Identify which cell holds the provided text, then report its [X, Y] central coordinate. 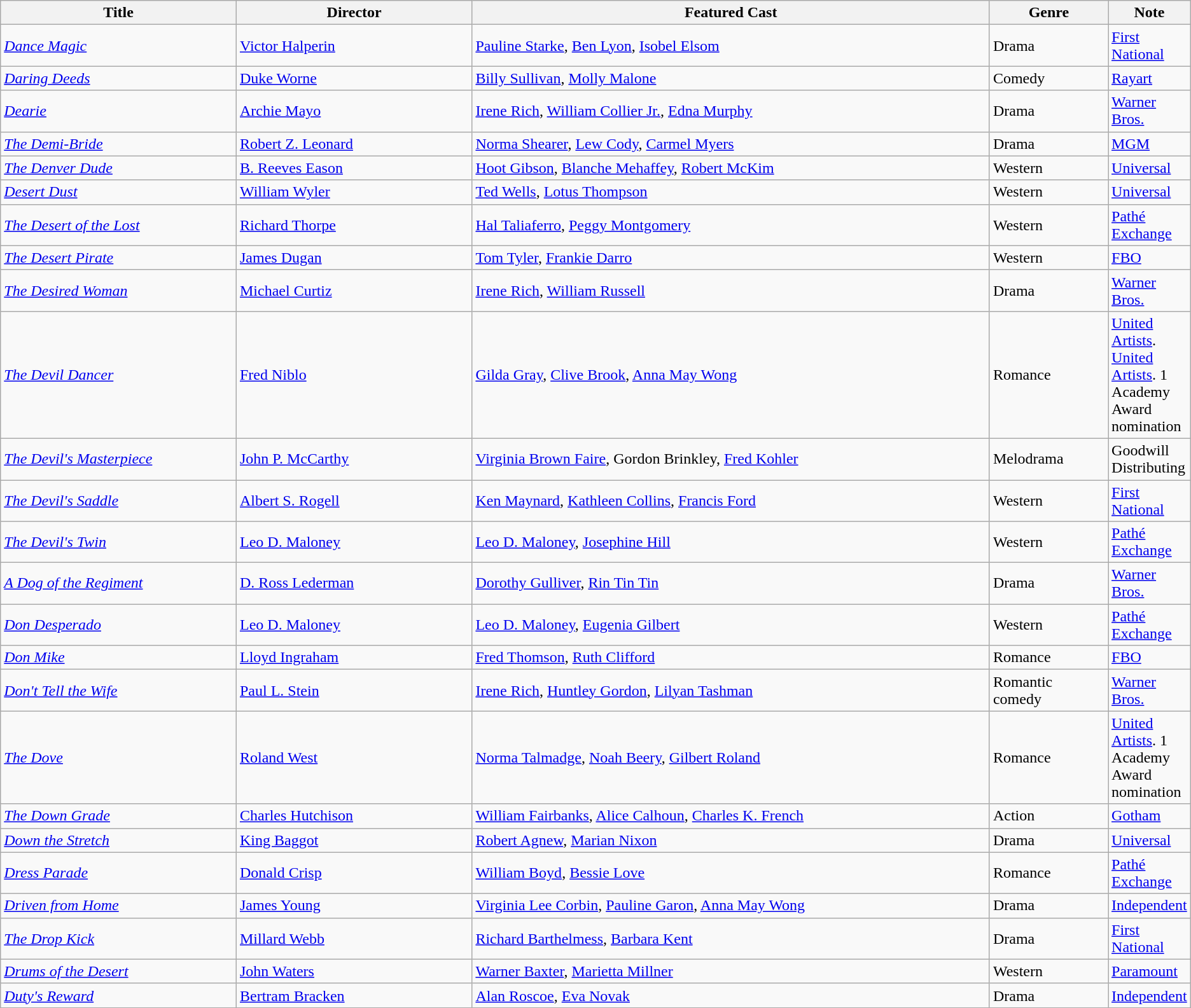
Paul L. Stein [354, 691]
Michael Curtiz [354, 290]
Victor Halperin [354, 46]
Comedy [1048, 78]
Rayart [1150, 78]
Robert Z. Leonard [354, 144]
Don Desperado [118, 625]
Featured Cast [731, 13]
Millard Webb [354, 939]
A Dog of the Regiment [118, 584]
Director [354, 13]
Ted Wells, Lotus Thompson [731, 192]
Drums of the Desert [118, 971]
The Devil's Twin [118, 542]
Duke Worne [354, 78]
Charles Hutchison [354, 816]
William Boyd, Bessie Love [731, 873]
Dress Parade [118, 873]
United Artists. 1 Academy Award nomination [1150, 757]
Daring Deeds [118, 78]
Gilda Gray, Clive Brook, Anna May Wong [731, 375]
Melodrama [1048, 459]
Dearie [118, 111]
Hal Taliaferro, Peggy Montgomery [731, 225]
Richard Thorpe [354, 225]
Dance Magic [118, 46]
Paramount [1150, 971]
MGM [1150, 144]
Leo D. Maloney, Eugenia Gilbert [731, 625]
Irene Rich, William Collier Jr., Edna Murphy [731, 111]
Virginia Brown Faire, Gordon Brinkley, Fred Kohler [731, 459]
Archie Mayo [354, 111]
Hoot Gibson, Blanche Mehaffey, Robert McKim [731, 168]
Romantic comedy [1048, 691]
Richard Barthelmess, Barbara Kent [731, 939]
The Devil's Saddle [118, 500]
Robert Agnew, Marian Nixon [731, 840]
Note [1150, 13]
Don Mike [118, 658]
The Demi-Bride [118, 144]
Tom Tyler, Frankie Darro [731, 258]
Genre [1048, 13]
The Devil Dancer [118, 375]
B. Reeves Eason [354, 168]
The Dove [118, 757]
Title [118, 13]
Albert S. Rogell [354, 500]
Driven from Home [118, 906]
Pauline Starke, Ben Lyon, Isobel Elsom [731, 46]
John P. McCarthy [354, 459]
Goodwill Distributing [1150, 459]
Duty's Reward [118, 995]
The Denver Dude [118, 168]
The Drop Kick [118, 939]
Dorothy Gulliver, Rin Tin Tin [731, 584]
Warner Baxter, Marietta Millner [731, 971]
D. Ross Lederman [354, 584]
The Devil's Masterpiece [118, 459]
Norma Talmadge, Noah Beery, Gilbert Roland [731, 757]
Norma Shearer, Lew Cody, Carmel Myers [731, 144]
Billy Sullivan, Molly Malone [731, 78]
Leo D. Maloney, Josephine Hill [731, 542]
James Dugan [354, 258]
William Fairbanks, Alice Calhoun, Charles K. French [731, 816]
William Wyler [354, 192]
King Baggot [354, 840]
Lloyd Ingraham [354, 658]
John Waters [354, 971]
Ken Maynard, Kathleen Collins, Francis Ford [731, 500]
Donald Crisp [354, 873]
Bertram Bracken [354, 995]
The Desired Woman [118, 290]
The Desert Pirate [118, 258]
Irene Rich, William Russell [731, 290]
Fred Niblo [354, 375]
Don't Tell the Wife [118, 691]
Action [1048, 816]
Down the Stretch [118, 840]
Gotham [1150, 816]
Roland West [354, 757]
Alan Roscoe, Eva Novak [731, 995]
James Young [354, 906]
Fred Thomson, Ruth Clifford [731, 658]
Desert Dust [118, 192]
United Artists. United Artists. 1 Academy Award nomination [1150, 375]
Irene Rich, Huntley Gordon, Lilyan Tashman [731, 691]
Virginia Lee Corbin, Pauline Garon, Anna May Wong [731, 906]
The Desert of the Lost [118, 225]
The Down Grade [118, 816]
